Identify which cell holds the provided text, then report its [x, y] central coordinate. 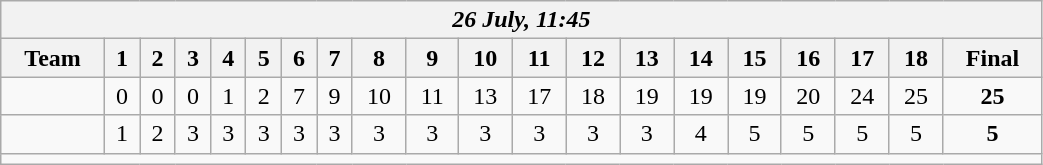
12 [593, 58]
16 [808, 58]
15 [755, 58]
6 [298, 58]
20 [808, 96]
24 [862, 96]
14 [701, 58]
Final [992, 58]
8 [379, 58]
Team [53, 58]
26 July, 11:45 [522, 20]
